Extract the [x, y] coordinate from the center of the cell holding the provided text.  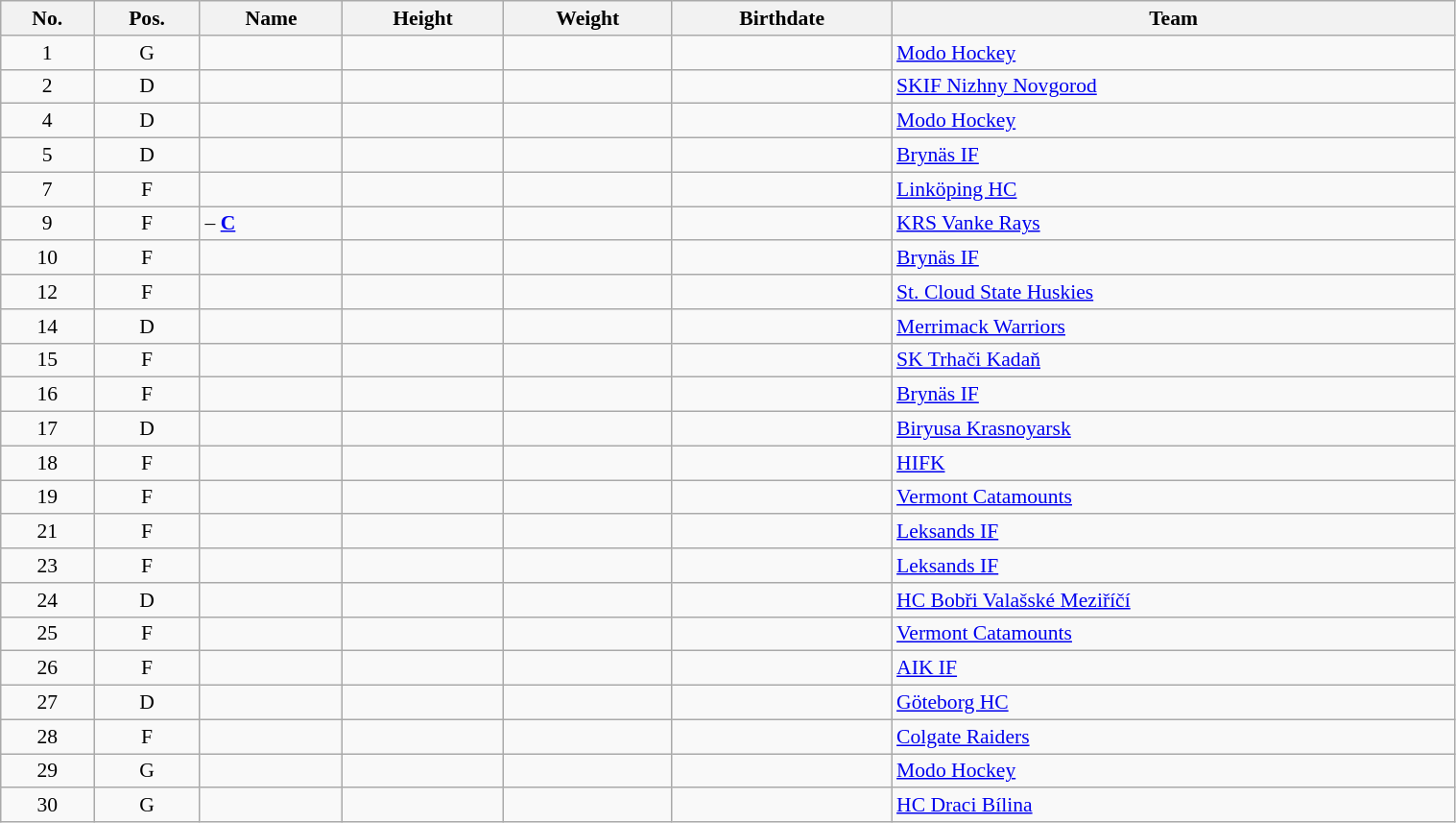
18 [48, 463]
SKIF Nizhny Novgorod [1173, 86]
HC Bobři Valašské Meziříčí [1173, 600]
29 [48, 771]
19 [48, 497]
Colgate Raiders [1173, 737]
21 [48, 532]
17 [48, 429]
24 [48, 600]
1 [48, 53]
5 [48, 156]
16 [48, 395]
Linköping HC [1173, 189]
AIK IF [1173, 668]
Pos. [148, 18]
Birthdate [781, 18]
SK Trhači Kadaň [1173, 360]
No. [48, 18]
28 [48, 737]
14 [48, 327]
Göteborg HC [1173, 703]
10 [48, 258]
– C [271, 224]
KRS Vanke Rays [1173, 224]
25 [48, 634]
Name [271, 18]
4 [48, 121]
Height [423, 18]
23 [48, 566]
9 [48, 224]
Biryusa Krasnoyarsk [1173, 429]
26 [48, 668]
HC Draci Bílina [1173, 806]
30 [48, 806]
Weight [587, 18]
Team [1173, 18]
27 [48, 703]
2 [48, 86]
15 [48, 360]
St. Cloud State Huskies [1173, 292]
Merrimack Warriors [1173, 327]
HIFK [1173, 463]
12 [48, 292]
7 [48, 189]
